Scan for the cell matching the given text and deliver its (X, Y) coordinate at center. 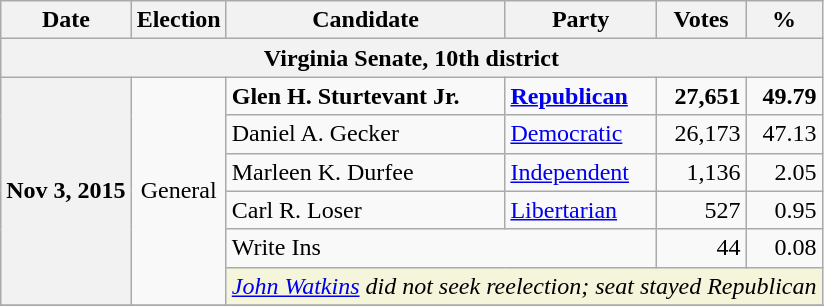
0.08 (784, 248)
527 (701, 210)
Daniel A. Gecker (366, 134)
John Watkins did not seek reelection; seat stayed Republican (524, 286)
47.13 (784, 134)
Candidate (366, 20)
Election (178, 20)
Libertarian (580, 210)
Glen H. Sturtevant Jr. (366, 96)
Date (66, 20)
Democratic (580, 134)
Independent (580, 172)
Virginia Senate, 10th district (412, 58)
Write Ins (441, 248)
Marleen K. Durfee (366, 172)
Carl R. Loser (366, 210)
% (784, 20)
General (178, 191)
Republican (580, 96)
0.95 (784, 210)
Votes (701, 20)
27,651 (701, 96)
1,136 (701, 172)
26,173 (701, 134)
Party (580, 20)
49.79 (784, 96)
44 (701, 248)
2.05 (784, 172)
Nov 3, 2015 (66, 191)
